Find where the given text appears and provide that cell's center as (X, Y) coordinate. 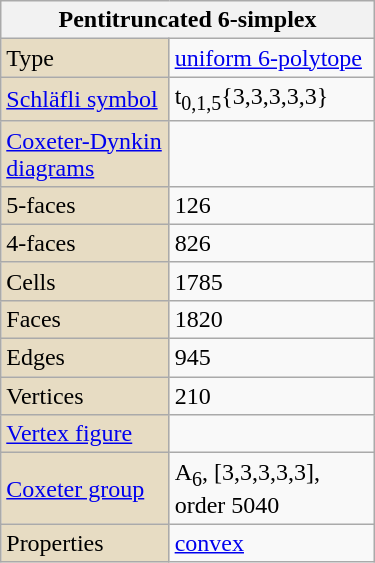
1785 (272, 281)
126 (272, 205)
Type (85, 58)
Vertices (85, 396)
Pentitruncated 6-simplex (188, 20)
Coxeter-Dynkin diagrams (85, 154)
210 (272, 396)
Vertex figure (85, 434)
A6, [3,3,3,3,3], order 5040 (272, 488)
Faces (85, 319)
Coxeter group (85, 488)
uniform 6-polytope (272, 58)
826 (272, 243)
945 (272, 358)
Properties (85, 543)
Cells (85, 281)
Schläfli symbol (85, 99)
convex (272, 543)
4-faces (85, 243)
1820 (272, 319)
Edges (85, 358)
t0,1,5{3,3,3,3,3} (272, 99)
5-faces (85, 205)
